Return [X, Y] of the center of cell containing provided text 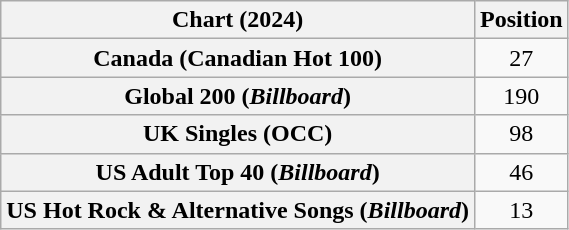
US Adult Top 40 (Billboard) [238, 172]
Chart (2024) [238, 20]
190 [521, 96]
27 [521, 58]
US Hot Rock & Alternative Songs (Billboard) [238, 210]
98 [521, 134]
Canada (Canadian Hot 100) [238, 58]
13 [521, 210]
Global 200 (Billboard) [238, 96]
UK Singles (OCC) [238, 134]
46 [521, 172]
Position [521, 20]
